Detect which cell encompasses the target text, then output its [X, Y] center coordinate. 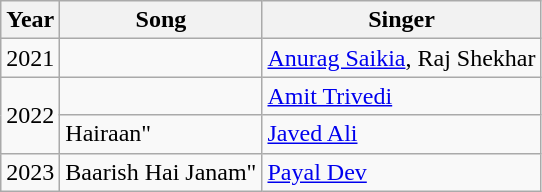
Hairaan" [161, 134]
Singer [402, 20]
Song [161, 20]
Anurag Saikia, Raj Shekhar [402, 58]
Baarish Hai Janam" [161, 172]
2022 [30, 115]
Year [30, 20]
Payal Dev [402, 172]
2023 [30, 172]
Amit Trivedi [402, 96]
2021 [30, 58]
Javed Ali [402, 134]
